Determine the (x, y) coordinate at the center of the cell enclosing the given text.  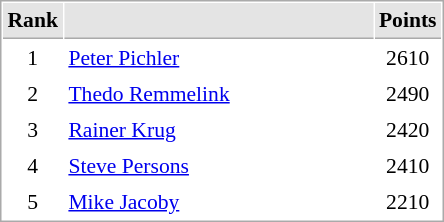
Rank (32, 21)
Thedo Remmelink (218, 93)
Rainer Krug (218, 129)
2610 (408, 57)
1 (32, 57)
2 (32, 93)
5 (32, 201)
Peter Pichler (218, 57)
3 (32, 129)
2210 (408, 201)
Points (408, 21)
2490 (408, 93)
4 (32, 165)
2420 (408, 129)
2410 (408, 165)
Steve Persons (218, 165)
Mike Jacoby (218, 201)
